Pinpoint the cell where the given text exists, returning its [x, y] midpoint coordinate. 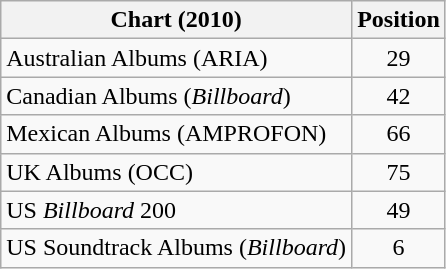
Position [399, 20]
49 [399, 210]
US Billboard 200 [176, 210]
Mexican Albums (AMPROFON) [176, 134]
6 [399, 248]
66 [399, 134]
Australian Albums (ARIA) [176, 58]
US Soundtrack Albums (Billboard) [176, 248]
42 [399, 96]
29 [399, 58]
75 [399, 172]
Canadian Albums (Billboard) [176, 96]
UK Albums (OCC) [176, 172]
Chart (2010) [176, 20]
